Return [x, y] of the center of cell containing provided text 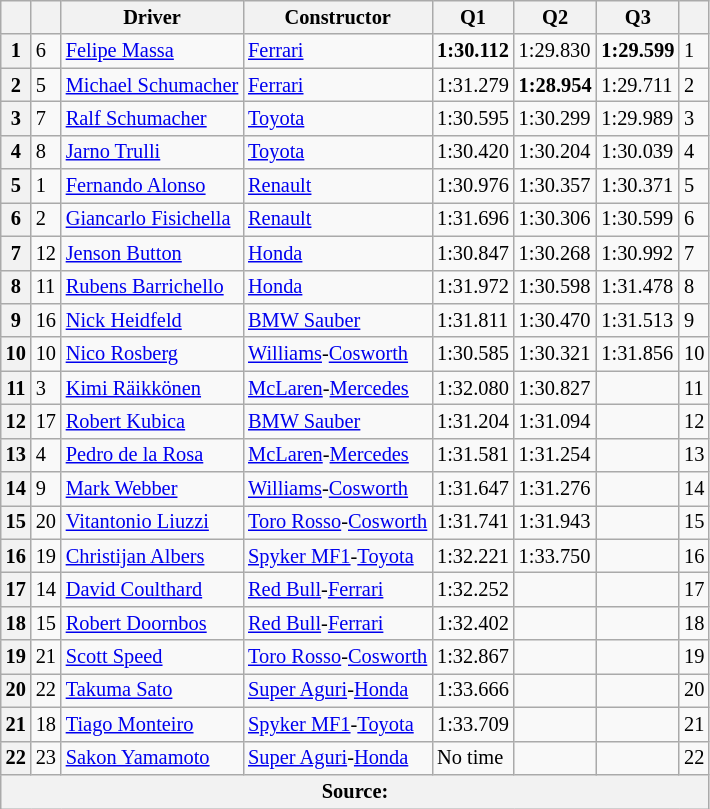
1:30.299 [556, 118]
1:30.992 [638, 253]
Mark Webber [152, 489]
Fernando Alonso [152, 186]
1:31.094 [556, 421]
Rubens Barrichello [152, 287]
1:30.595 [473, 118]
1:31.943 [556, 522]
Nico Rosberg [152, 354]
Felipe Massa [152, 51]
Giancarlo Fisichella [152, 219]
1:31.647 [473, 489]
23 [46, 758]
1:33.666 [473, 690]
Driver [152, 17]
1:31.811 [473, 320]
Pedro de la Rosa [152, 455]
1:32.080 [473, 388]
No time [473, 758]
Ralf Schumacher [152, 118]
Source: [356, 791]
Kimi Räikkönen [152, 388]
Robert Doornbos [152, 623]
1:29.599 [638, 51]
1:31.276 [556, 489]
1:30.827 [556, 388]
Constructor [338, 17]
Christijan Albers [152, 556]
1:31.478 [638, 287]
1:33.709 [473, 724]
1:30.420 [473, 152]
1:32.221 [473, 556]
1:32.402 [473, 623]
Robert Kubica [152, 421]
1:31.856 [638, 354]
1:31.696 [473, 219]
Michael Schumacher [152, 85]
Scott Speed [152, 657]
Jarno Trulli [152, 152]
Nick Heidfeld [152, 320]
Q1 [473, 17]
1:30.847 [473, 253]
Vitantonio Liuzzi [152, 522]
1:33.750 [556, 556]
1:31.513 [638, 320]
1:30.598 [556, 287]
1:29.830 [556, 51]
1:28.954 [556, 85]
1:29.711 [638, 85]
1:30.470 [556, 320]
1:31.741 [473, 522]
1:30.976 [473, 186]
1:31.279 [473, 85]
1:30.357 [556, 186]
Q3 [638, 17]
1:31.972 [473, 287]
1:30.371 [638, 186]
1:30.585 [473, 354]
1:30.306 [556, 219]
1:31.204 [473, 421]
1:30.268 [556, 253]
Sakon Yamamoto [152, 758]
1:29.989 [638, 118]
1:30.112 [473, 51]
1:31.581 [473, 455]
1:30.204 [556, 152]
1:30.599 [638, 219]
Tiago Monteiro [152, 724]
1:30.039 [638, 152]
Q2 [556, 17]
David Coulthard [152, 589]
Jenson Button [152, 253]
1:31.254 [556, 455]
1:30.321 [556, 354]
Takuma Sato [152, 690]
1:32.252 [473, 589]
1:32.867 [473, 657]
